Locate the cell with the specified text and output its (X, Y) center coordinate. 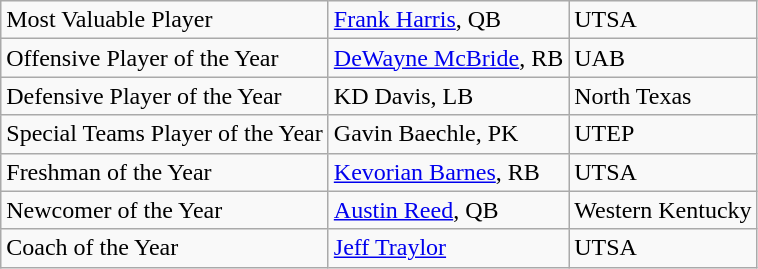
Jeff Traylor (448, 248)
UAB (663, 58)
Defensive Player of the Year (165, 96)
Western Kentucky (663, 210)
Kevorian Barnes, RB (448, 172)
Gavin Baechle, PK (448, 134)
Most Valuable Player (165, 20)
DeWayne McBride, RB (448, 58)
North Texas (663, 96)
Austin Reed, QB (448, 210)
Frank Harris, QB (448, 20)
Newcomer of the Year (165, 210)
KD Davis, LB (448, 96)
Offensive Player of the Year (165, 58)
Coach of the Year (165, 248)
UTEP (663, 134)
Freshman of the Year (165, 172)
Special Teams Player of the Year (165, 134)
